Detect which cell encompasses the target text, then output its [X, Y] center coordinate. 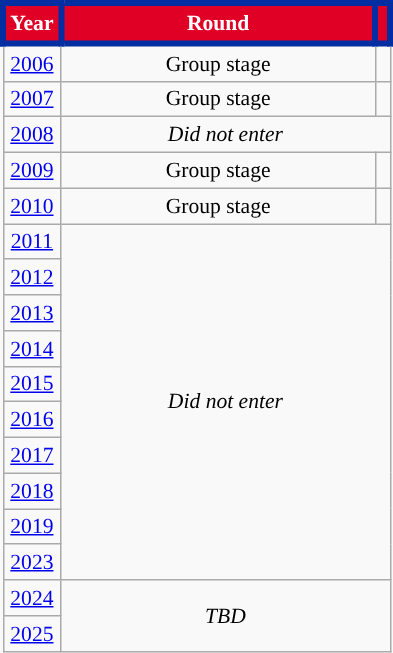
2018 [32, 491]
Year [32, 23]
2019 [32, 527]
2025 [32, 634]
2010 [32, 206]
2023 [32, 563]
2011 [32, 242]
2016 [32, 420]
2012 [32, 278]
2009 [32, 171]
TBD [226, 616]
2017 [32, 456]
2015 [32, 384]
Round [218, 23]
2006 [32, 63]
2007 [32, 99]
2024 [32, 598]
2014 [32, 349]
2008 [32, 135]
2013 [32, 313]
